Find where the given text appears and provide that cell's center as [x, y] coordinate. 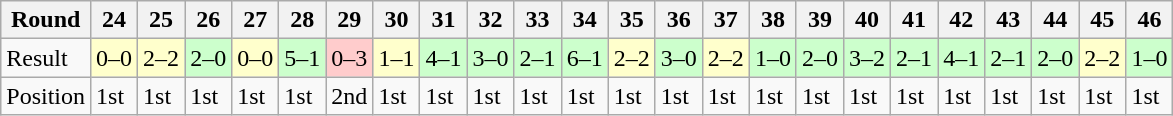
31 [444, 20]
43 [1008, 20]
0–3 [350, 58]
27 [256, 20]
30 [396, 20]
28 [302, 20]
42 [962, 20]
44 [1056, 20]
Position [46, 96]
35 [632, 20]
45 [1102, 20]
24 [114, 20]
5–1 [302, 58]
6–1 [584, 58]
38 [772, 20]
37 [726, 20]
32 [490, 20]
33 [538, 20]
25 [162, 20]
Round [46, 20]
40 [868, 20]
2nd [350, 96]
26 [208, 20]
41 [914, 20]
34 [584, 20]
29 [350, 20]
46 [1150, 20]
39 [820, 20]
36 [678, 20]
3–2 [868, 58]
1–1 [396, 58]
Result [46, 58]
